Identify which cell holds the provided text, then report its (X, Y) central coordinate. 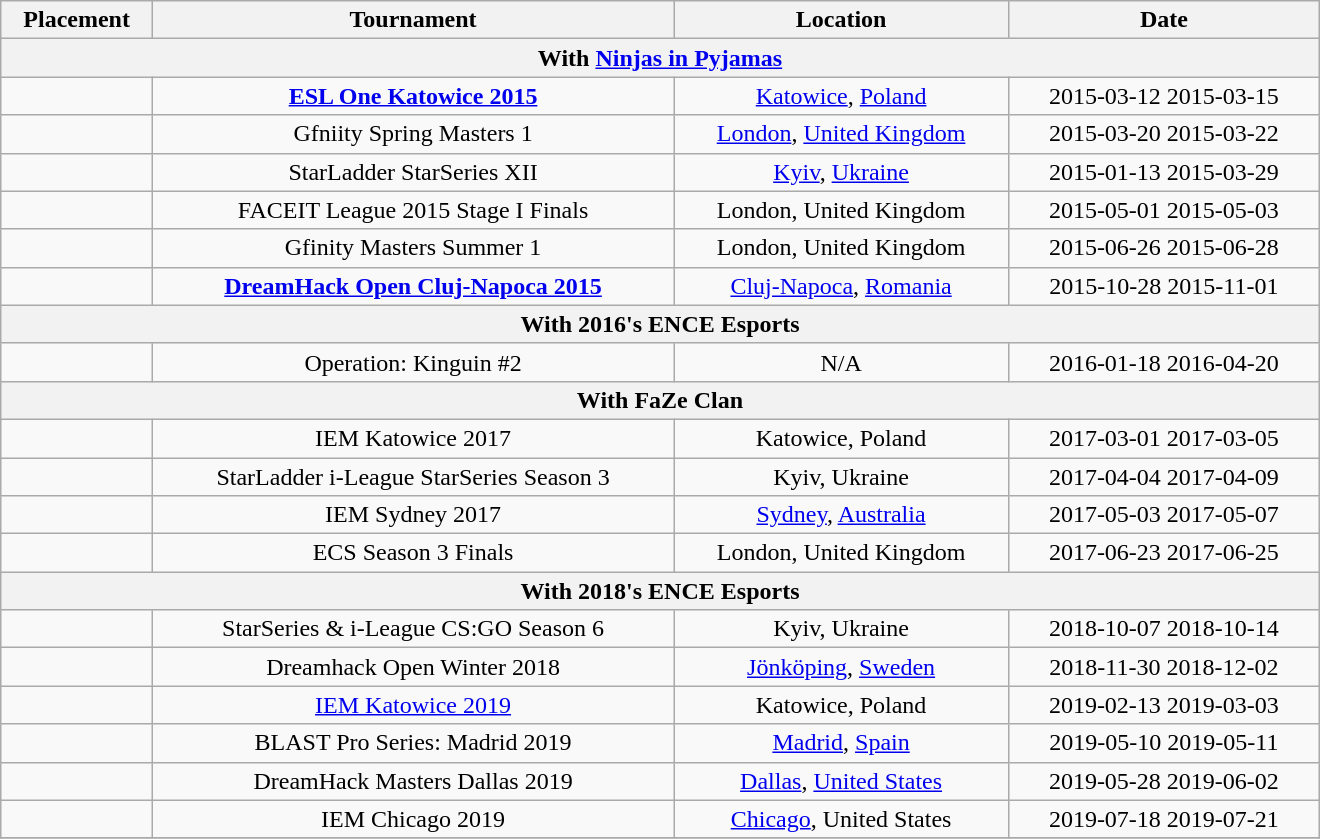
Gfinity Masters Summer 1 (412, 248)
2015-06-26 2015-06-28 (1164, 248)
IEM Katowice 2017 (412, 438)
2015-05-01 2015-05-03 (1164, 210)
With Ninjas in Pyjamas (660, 58)
2016-01-18 2016-04-20 (1164, 362)
BLAST Pro Series: Madrid 2019 (412, 743)
Tournament (412, 20)
2015-10-28 2015-11-01 (1164, 286)
2017-04-04 2017-04-09 (1164, 477)
2015-03-12 2015-03-15 (1164, 96)
Dreamhack Open Winter 2018 (412, 667)
Dallas, United States (842, 781)
2017-05-03 2017-05-07 (1164, 515)
Chicago, United States (842, 819)
2017-06-23 2017-06-25 (1164, 553)
2018-11-30 2018-12-02 (1164, 667)
FACEIT League 2015 Stage I Finals (412, 210)
Operation: Kinguin #2 (412, 362)
Sydney, Australia (842, 515)
ECS Season 3 Finals (412, 553)
Location (842, 20)
IEM Chicago 2019 (412, 819)
Madrid, Spain (842, 743)
Date (1164, 20)
With FaZe Clan (660, 400)
Gfniity Spring Masters 1 (412, 134)
2019-05-10 2019-05-11 (1164, 743)
With 2016's ENCE Esports (660, 324)
Jönköping, Sweden (842, 667)
2017-03-01 2017-03-05 (1164, 438)
IEM Sydney 2017 (412, 515)
2018-10-07 2018-10-14 (1164, 629)
DreamHack Open Cluj-Napoca 2015 (412, 286)
ESL One Katowice 2015 (412, 96)
StarLadder StarSeries XII (412, 172)
Placement (77, 20)
2019-07-18 2019-07-21 (1164, 819)
With 2018's ENCE Esports (660, 591)
IEM Katowice 2019 (412, 705)
N/A (842, 362)
2019-02-13 2019-03-03 (1164, 705)
2019-05-28 2019-06-02 (1164, 781)
Cluj-Napoca, Romania (842, 286)
StarLadder i-League StarSeries Season 3 (412, 477)
2015-01-13 2015-03-29 (1164, 172)
StarSeries & i-League CS:GO Season 6 (412, 629)
DreamHack Masters Dallas 2019 (412, 781)
2015-03-20 2015-03-22 (1164, 134)
